Extract the (X, Y) coordinate from the center of the cell holding the provided text.  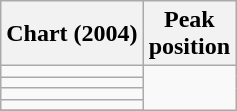
Peakposition (189, 34)
Chart (2004) (72, 34)
